For the text-containing cell, return its midpoint in [X, Y] coordinate format. 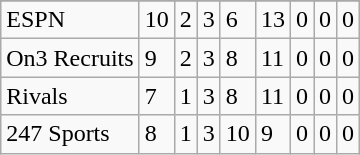
6 [238, 20]
Rivals [70, 96]
ESPN [70, 20]
7 [156, 96]
On3 Recruits [70, 58]
13 [272, 20]
247 Sports [70, 134]
